Scan for the cell matching the given text and deliver its [X, Y] coordinate at center. 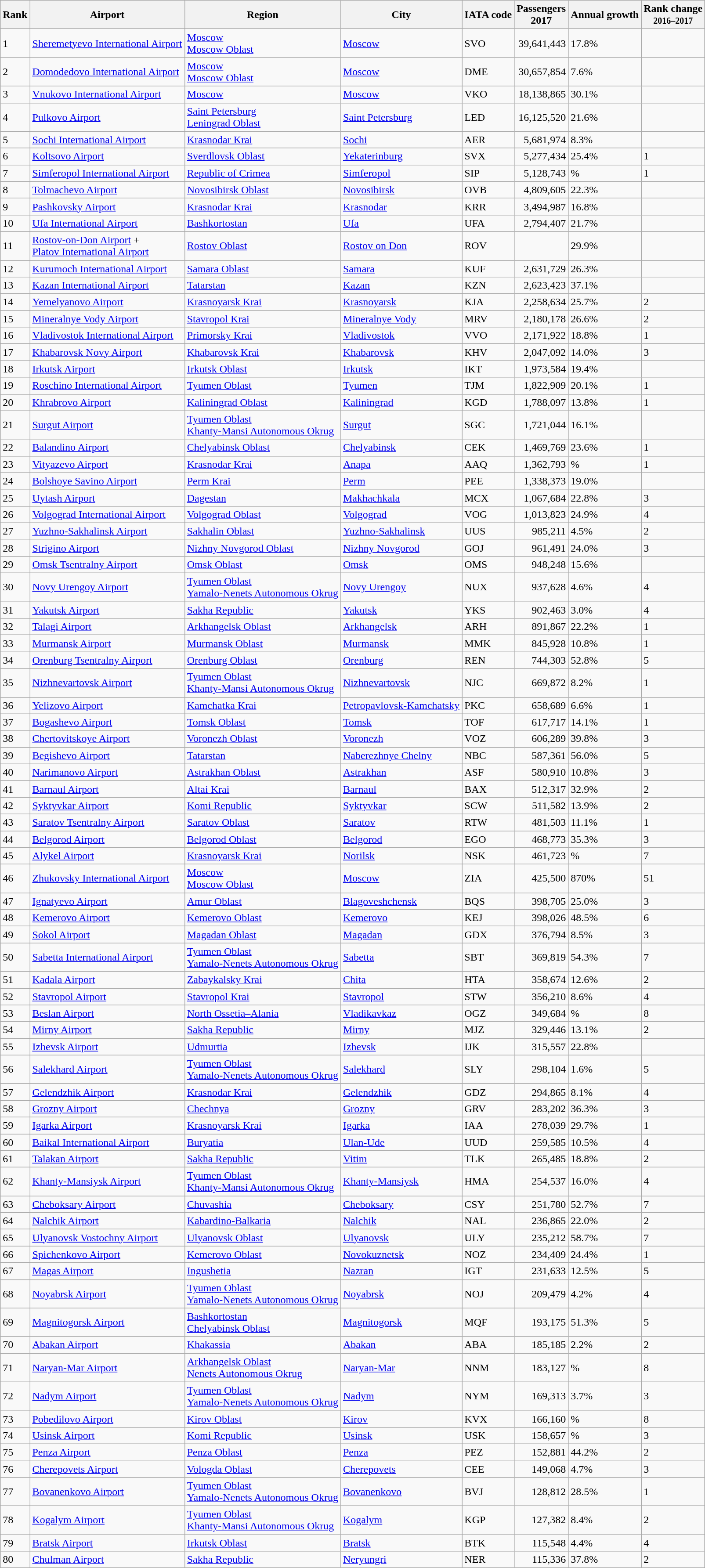
Uytash Airport [107, 498]
Volgograd Oblast [263, 514]
Grozny Airport [107, 1109]
Samara [401, 268]
8.6% [605, 997]
14.0% [605, 352]
Magadan [401, 935]
72 [15, 1396]
Cherepovets [401, 1469]
Nizhny Novgorod [401, 548]
Naberezhnye Chelny [401, 755]
KUF [488, 268]
12 [15, 268]
HMA [488, 1181]
78 [15, 1521]
Kogalym [401, 1521]
OVB [488, 190]
Bogashevo Airport [107, 722]
34 [15, 660]
Buryatia [263, 1142]
Alykel Airport [107, 856]
Kogalym Airport [107, 1521]
Rank [15, 15]
Gelendzhik Airport [107, 1092]
66 [15, 1254]
606,289 [541, 739]
SBT [488, 957]
15.6% [605, 565]
115,336 [541, 1560]
Khanty-Mansiysk [401, 1181]
349,684 [541, 1013]
55 [15, 1047]
77 [15, 1492]
Orenburg Oblast [263, 660]
48.5% [605, 918]
74 [15, 1435]
Primorsky Krai [263, 336]
11.1% [605, 822]
22.3% [605, 190]
Barnaul Airport [107, 789]
298,104 [541, 1069]
Sakhalin Oblast [263, 531]
Salekhard [401, 1069]
Krasnoyarsk [401, 302]
30.1% [605, 94]
14 [15, 302]
LED [488, 117]
961,491 [541, 548]
2,171,922 [541, 336]
356,210 [541, 997]
Noyabrsk Airport [107, 1294]
Mineralnye Vody Airport [107, 319]
Bashkortostan Chelyabinsk Oblast [263, 1322]
Bratsk Airport [107, 1543]
Belgorod Airport [107, 839]
Syktyvkar Airport [107, 806]
KZN [488, 285]
NOJ [488, 1294]
Cheboksary Airport [107, 1204]
Magas Airport [107, 1271]
26.6% [605, 319]
KEJ [488, 918]
ASF [488, 772]
GRV [488, 1109]
NOZ [488, 1254]
49 [15, 935]
1,362,793 [541, 464]
Tomsk [401, 722]
City [401, 15]
6.6% [605, 705]
Belgorod Oblast [263, 839]
Ulan-Ude [401, 1142]
Omsk [401, 565]
Voronezh Oblast [263, 739]
Kaliningrad [401, 402]
Khabarovsk Krai [263, 352]
80 [15, 1560]
Domodedovo International Airport [107, 72]
Murmansk Oblast [263, 643]
Magnitogorsk Airport [107, 1322]
Kamchatka Krai [263, 705]
461,723 [541, 856]
Chechnya [263, 1109]
GDZ [488, 1092]
Petropavlovsk-Kamchatsky [401, 705]
IKT [488, 369]
Mirny Airport [107, 1030]
891,867 [541, 627]
13 [15, 285]
Grozny [401, 1109]
Nizhnevartovsk Airport [107, 683]
USK [488, 1435]
358,674 [541, 980]
Samara Oblast [263, 268]
33 [15, 643]
58.7% [605, 1238]
TOF [488, 722]
7.6% [605, 72]
Beslan Airport [107, 1013]
5,277,434 [541, 156]
398,705 [541, 901]
24.0% [605, 548]
Yakutsk [401, 610]
Anapa [401, 464]
Surgut Airport [107, 425]
37.1% [605, 285]
Cheboksary [401, 1204]
73 [15, 1419]
Surgut [401, 425]
16 [15, 336]
4.7% [605, 1469]
SLY [488, 1069]
183,127 [541, 1368]
Bovanenkovo [401, 1492]
5,128,743 [541, 173]
Norilsk [401, 856]
SIP [488, 173]
UFA [488, 223]
BVJ [488, 1492]
Ufa International Airport [107, 223]
Vnukovo International Airport [107, 94]
294,865 [541, 1092]
Novy Urengoy Airport [107, 588]
Strigino Airport [107, 548]
Novosibirsk Oblast [263, 190]
Sochi [401, 140]
79 [15, 1543]
587,361 [541, 755]
1,469,769 [541, 448]
NER [488, 1560]
Krasnodar [401, 206]
Perm Krai [263, 481]
VOZ [488, 739]
Gelendzhik [401, 1092]
56 [15, 1069]
26 [15, 514]
Stavropol [401, 997]
Nalchik Airport [107, 1221]
Yuzhno-Sakhalinsk [401, 531]
KVX [488, 1419]
Bolshoye Savino Airport [107, 481]
Usinsk [401, 1435]
Penza Oblast [263, 1452]
19 [15, 386]
3.0% [605, 610]
Kabardino-Balkaria [263, 1221]
14.1% [605, 722]
10.5% [605, 1142]
52.8% [605, 660]
236,865 [541, 1221]
32.9% [605, 789]
61 [15, 1159]
North Ossetia–Alania [263, 1013]
IAA [488, 1125]
481,503 [541, 822]
Nizhnevartovsk [401, 683]
UUD [488, 1142]
12.5% [605, 1271]
22 [15, 448]
235,212 [541, 1238]
Rostov on Don [401, 246]
Perm [401, 481]
985,211 [541, 531]
42 [15, 806]
Khakassia [263, 1345]
Rank change 2016–2017 [673, 15]
Airport [107, 15]
Penza [401, 1452]
29.9% [605, 246]
38 [15, 739]
16.1% [605, 425]
9 [15, 206]
Talagi Airport [107, 627]
Vologda Oblast [263, 1469]
Pobedilovo Airport [107, 1419]
Passengers 2017 [541, 15]
259,585 [541, 1142]
Sabetta International Airport [107, 957]
Rostov-on-Don Airport + Platov International Airport [107, 246]
ZIA [488, 878]
TLK [488, 1159]
Tomsk Oblast [263, 722]
Saratov [401, 822]
376,794 [541, 935]
5,681,974 [541, 140]
KGD [488, 402]
24.4% [605, 1254]
32 [15, 627]
BTK [488, 1543]
Yemelyanovo Airport [107, 302]
51.3% [605, 1322]
425,500 [541, 878]
Volgograd [401, 514]
NNM [488, 1368]
NSK [488, 856]
580,910 [541, 772]
Nadym Airport [107, 1396]
PEE [488, 481]
BQS [488, 901]
56.0% [605, 755]
26.3% [605, 268]
Kazan International Airport [107, 285]
GOJ [488, 548]
Magadan Oblast [263, 935]
SVO [488, 43]
Saratov Tsentralny Airport [107, 822]
Sokol Airport [107, 935]
30,657,854 [541, 72]
8.4% [605, 1521]
60 [15, 1142]
265,485 [541, 1159]
Novokuznetsk [401, 1254]
29 [15, 565]
46 [15, 878]
CSY [488, 1204]
64 [15, 1221]
MRV [488, 319]
22.0% [605, 1221]
2,180,178 [541, 319]
128,812 [541, 1492]
21.6% [605, 117]
SCW [488, 806]
166,160 [541, 1419]
Astrakhan Oblast [263, 772]
52 [15, 997]
Republic of Crimea [263, 173]
CEE [488, 1469]
Noyabrsk [401, 1294]
CEK [488, 448]
62 [15, 1181]
Arkhangelsk Oblast Nenets Autonomous Okrug [263, 1368]
Murmansk [401, 643]
RTW [488, 822]
Koltsovo Airport [107, 156]
36 [15, 705]
16.8% [605, 206]
18 [15, 369]
MJZ [488, 1030]
19.0% [605, 481]
845,928 [541, 643]
Region [263, 15]
669,872 [541, 683]
VOG [488, 514]
Ignatyevo Airport [107, 901]
35 [15, 683]
68 [15, 1294]
Voronezh [401, 739]
948,248 [541, 565]
231,633 [541, 1271]
Sabetta [401, 957]
Annual growth [605, 15]
251,780 [541, 1204]
4.6% [605, 588]
Pulkovo Airport [107, 117]
PKC [488, 705]
ULY [488, 1238]
2,631,729 [541, 268]
22.2% [605, 627]
Igarka Airport [107, 1125]
AER [488, 140]
Arkhangelsk [401, 627]
Yekaterinburg [401, 156]
Cherepovets Airport [107, 1469]
44 [15, 839]
25.4% [605, 156]
1,338,373 [541, 481]
511,582 [541, 806]
41 [15, 789]
Syktyvkar [401, 806]
ROV [488, 246]
Makhachkala [401, 498]
ARH [488, 627]
27 [15, 531]
Bratsk [401, 1543]
2,258,634 [541, 302]
SGC [488, 425]
Novosibirsk [401, 190]
25.0% [605, 901]
Vitim [401, 1159]
Bovanenkovo Airport [107, 1492]
Chelyabinsk [401, 448]
KJA [488, 302]
UUS [488, 531]
Blagoveshchensk [401, 901]
Bashkortostan [263, 223]
AAQ [488, 464]
Ufa [401, 223]
Chita [401, 980]
Tyumen Oblast [263, 386]
45 [15, 856]
Khabarovsk [401, 352]
67 [15, 1271]
512,317 [541, 789]
Khanty-Mansiysk Airport [107, 1181]
278,039 [541, 1125]
Omsk Tsentralny Airport [107, 565]
28.5% [605, 1492]
39 [15, 755]
Khabarovsk Novy Airport [107, 352]
Baikal International Airport [107, 1142]
70 [15, 1345]
2,047,092 [541, 352]
369,819 [541, 957]
Begishevo Airport [107, 755]
KGP [488, 1521]
71 [15, 1368]
16,125,520 [541, 117]
Chulman Airport [107, 1560]
Rostov Oblast [263, 246]
Zabaykalsky Krai [263, 980]
1,788,097 [541, 402]
Chuvashia [263, 1204]
39,641,443 [541, 43]
8.5% [605, 935]
Arkhangelsk Oblast [263, 627]
NYM [488, 1396]
Omsk Oblast [263, 565]
Narimanovo Airport [107, 772]
Tolmachevo Airport [107, 190]
58 [15, 1109]
11 [15, 246]
3.7% [605, 1396]
468,773 [541, 839]
Sheremetyevo International Airport [107, 43]
158,657 [541, 1435]
54 [15, 1030]
Kurumoch International Airport [107, 268]
MCX [488, 498]
Talakan Airport [107, 1159]
57 [15, 1092]
28 [15, 548]
76 [15, 1469]
Spichenkovo Airport [107, 1254]
21.7% [605, 223]
Penza Airport [107, 1452]
63 [15, 1204]
1,822,909 [541, 386]
Mineralnye Vody [401, 319]
193,175 [541, 1322]
658,689 [541, 705]
STW [488, 997]
40 [15, 772]
YKS [488, 610]
Igarka [401, 1125]
NAL [488, 1221]
17.8% [605, 43]
234,409 [541, 1254]
Volgograd International Airport [107, 514]
Simferopol [401, 173]
8.3% [605, 140]
Vladivostok [401, 336]
MMK [488, 643]
PEZ [488, 1452]
Chertovitskoye Airport [107, 739]
Kazan [401, 285]
Saratov Oblast [263, 822]
35.3% [605, 839]
NJC [488, 683]
43 [15, 822]
Nizhny Novgorod Oblast [263, 548]
127,382 [541, 1521]
744,303 [541, 660]
Sverdlovsk Oblast [263, 156]
10 [15, 223]
54.3% [605, 957]
169,313 [541, 1396]
Ulyanovsk [401, 1238]
16.0% [605, 1181]
8.2% [605, 683]
21 [15, 425]
Murmansk Airport [107, 643]
Neryungri [401, 1560]
Izhevsk [401, 1047]
185,185 [541, 1345]
Abakan [401, 1345]
29.7% [605, 1125]
Khrabrovo Airport [107, 402]
Pashkovsky Airport [107, 206]
Irkutsk Airport [107, 369]
IGT [488, 1271]
Kadala Airport [107, 980]
25 [15, 498]
Saint Petersburg [401, 117]
15 [15, 319]
52.7% [605, 1204]
4.2% [605, 1294]
329,446 [541, 1030]
Chelyabinsk Oblast [263, 448]
Usinsk Airport [107, 1435]
30 [15, 588]
Ulyanovsk Oblast [263, 1238]
209,479 [541, 1294]
44.2% [605, 1452]
4,809,605 [541, 190]
53 [15, 1013]
2,794,407 [541, 223]
870% [605, 878]
Ingushetia [263, 1271]
Sochi International Airport [107, 140]
ABA [488, 1345]
23.6% [605, 448]
23 [15, 464]
Yuzhno-Sakhalinsk Airport [107, 531]
Salekhard Airport [107, 1069]
19.4% [605, 369]
Belgorod [401, 839]
39.8% [605, 739]
OGZ [488, 1013]
NBC [488, 755]
12.6% [605, 980]
48 [15, 918]
20.1% [605, 386]
Izhevsk Airport [107, 1047]
Nadym [401, 1396]
Naryan-Mar [401, 1368]
Abakan Airport [107, 1345]
8.1% [605, 1092]
TJM [488, 386]
24 [15, 481]
Zhukovsky International Airport [107, 878]
Roschino International Airport [107, 386]
18,138,865 [541, 94]
149,068 [541, 1469]
IJK [488, 1047]
2,623,423 [541, 285]
Nalchik [401, 1221]
Astrakhan [401, 772]
Irkutsk [401, 369]
SVX [488, 156]
75 [15, 1452]
Kemerovo [401, 918]
283,202 [541, 1109]
Kaliningrad Oblast [263, 402]
Orenburg Tsentralny Airport [107, 660]
2.2% [605, 1345]
20 [15, 402]
Ulyanovsk Vostochny Airport [107, 1238]
OMS [488, 565]
1,013,823 [541, 514]
Yelizovo Airport [107, 705]
65 [15, 1238]
17 [15, 352]
24.9% [605, 514]
GDX [488, 935]
115,548 [541, 1543]
1.6% [605, 1069]
937,628 [541, 588]
37 [15, 722]
Magnitogorsk [401, 1322]
Udmurtia [263, 1047]
69 [15, 1322]
4.5% [605, 531]
1,973,584 [541, 369]
Amur Oblast [263, 901]
13.9% [605, 806]
Kirov Oblast [263, 1419]
MQF [488, 1322]
Yakutsk Airport [107, 610]
4.4% [605, 1543]
617,717 [541, 722]
Novy Urengoy [401, 588]
KHV [488, 352]
Mirny [401, 1030]
Simferopol International Airport [107, 173]
Naryan-Mar Airport [107, 1368]
254,537 [541, 1181]
25.7% [605, 302]
37.8% [605, 1560]
Altai Krai [263, 789]
315,557 [541, 1047]
Saint Petersburg Leningrad Oblast [263, 117]
Kemerovo Airport [107, 918]
Stavropol Airport [107, 997]
Tyumen [401, 386]
36.3% [605, 1109]
31 [15, 610]
902,463 [541, 610]
DME [488, 72]
Dagestan [263, 498]
13.1% [605, 1030]
IATA code [488, 15]
47 [15, 901]
398,026 [541, 918]
EGO [488, 839]
1,721,044 [541, 425]
50 [15, 957]
59 [15, 1125]
152,881 [541, 1452]
Barnaul [401, 789]
BAX [488, 789]
Orenburg [401, 660]
VKO [488, 94]
KRR [488, 206]
Nazran [401, 1271]
REN [488, 660]
Vladikavkaz [401, 1013]
Vladivostok International Airport [107, 336]
Vityazevo Airport [107, 464]
VVO [488, 336]
Balandino Airport [107, 448]
13.8% [605, 402]
1,067,684 [541, 498]
NUX [488, 588]
3,494,987 [541, 206]
Kirov [401, 1419]
HTA [488, 980]
